From the cell containing the given text, extract its center point as [X, Y] coordinate. 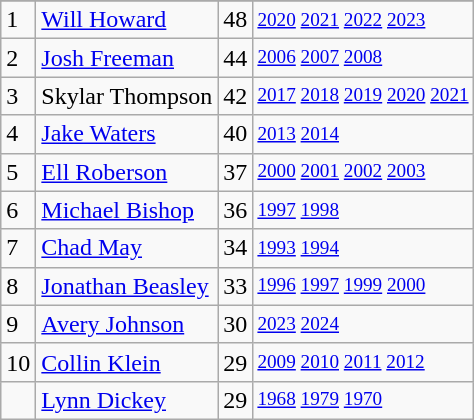
2 [18, 58]
1997 1998 [363, 210]
36 [236, 210]
30 [236, 324]
6 [18, 210]
2023 2024 [363, 324]
1996 1997 1999 2000 [363, 286]
9 [18, 324]
4 [18, 134]
34 [236, 248]
Jake Waters [127, 134]
10 [18, 362]
Ell Roberson [127, 172]
Josh Freeman [127, 58]
2020 2021 2022 2023 [363, 20]
40 [236, 134]
2006 2007 2008 [363, 58]
1993 1994 [363, 248]
Chad May [127, 248]
Jonathan Beasley [127, 286]
Lynn Dickey [127, 400]
2013 2014 [363, 134]
1968 1979 1970 [363, 400]
Collin Klein [127, 362]
5 [18, 172]
33 [236, 286]
42 [236, 96]
48 [236, 20]
37 [236, 172]
Will Howard [127, 20]
2009 2010 2011 2012 [363, 362]
1 [18, 20]
7 [18, 248]
44 [236, 58]
8 [18, 286]
Michael Bishop [127, 210]
2000 2001 2002 2003 [363, 172]
Skylar Thompson [127, 96]
2017 2018 2019 2020 2021 [363, 96]
Avery Johnson [127, 324]
3 [18, 96]
